Locate the cell with the specified text and output its (X, Y) center coordinate. 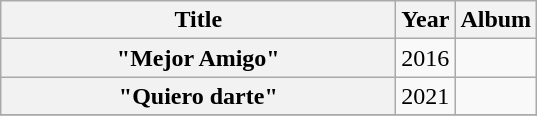
Title (198, 20)
2021 (426, 96)
Album (496, 20)
"Mejor Amigo" (198, 58)
Year (426, 20)
2016 (426, 58)
"Quiero darte" (198, 96)
